Extract the [x, y] coordinate from the center of the cell holding the provided text.  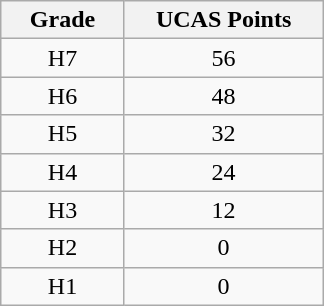
Grade [63, 20]
H5 [63, 134]
H1 [63, 286]
UCAS Points [224, 20]
48 [224, 96]
12 [224, 210]
H2 [63, 248]
56 [224, 58]
H7 [63, 58]
H6 [63, 96]
32 [224, 134]
H4 [63, 172]
H3 [63, 210]
24 [224, 172]
